Identify which cell holds the provided text, then report its (X, Y) central coordinate. 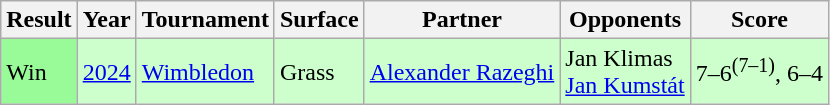
7–6(7–1), 6–4 (759, 72)
Win (39, 72)
Jan Klimas Jan Kumstát (625, 72)
Grass (319, 72)
Alexander Razeghi (462, 72)
Result (39, 20)
Wimbledon (205, 72)
2024 (106, 72)
Year (106, 20)
Opponents (625, 20)
Score (759, 20)
Surface (319, 20)
Tournament (205, 20)
Partner (462, 20)
